Extract the (x, y) coordinate from the center of the cell holding the provided text.  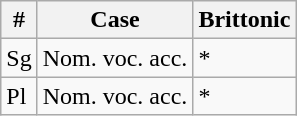
Brittonic (244, 20)
Sg (19, 58)
Case (115, 20)
Pl (19, 96)
# (19, 20)
